Find where the given text appears and provide that cell's center as [X, Y] coordinate. 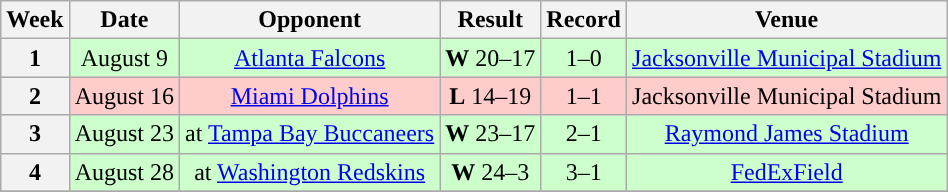
Result [490, 20]
4 [35, 172]
Record [584, 20]
Raymond James Stadium [787, 134]
August 9 [124, 58]
2 [35, 96]
W 23–17 [490, 134]
August 16 [124, 96]
1–0 [584, 58]
3 [35, 134]
2–1 [584, 134]
at Washington Redskins [310, 172]
1–1 [584, 96]
Week [35, 20]
Miami Dolphins [310, 96]
August 28 [124, 172]
Venue [787, 20]
Date [124, 20]
W 24–3 [490, 172]
1 [35, 58]
FedExField [787, 172]
Atlanta Falcons [310, 58]
L 14–19 [490, 96]
W 20–17 [490, 58]
at Tampa Bay Buccaneers [310, 134]
Opponent [310, 20]
August 23 [124, 134]
3–1 [584, 172]
